From the cell containing the given text, extract its center point as (x, y) coordinate. 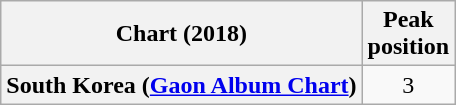
3 (408, 85)
Peakposition (408, 34)
Chart (2018) (182, 34)
South Korea (Gaon Album Chart) (182, 85)
